From the cell containing the given text, extract its center point as [X, Y] coordinate. 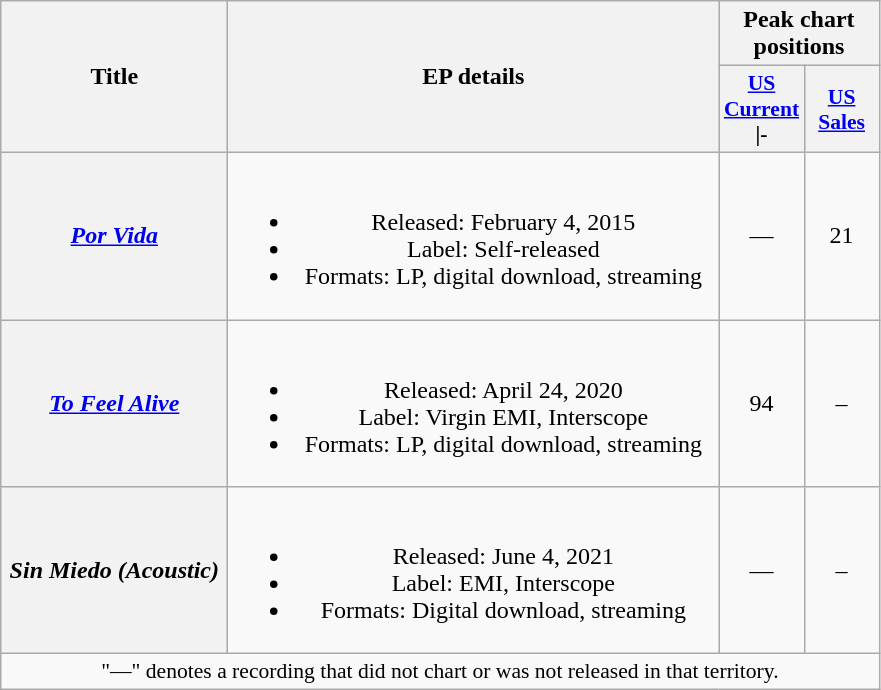
USSales [842, 110]
USCurrent|- [762, 110]
94 [762, 404]
21 [842, 236]
Title [114, 77]
EP details [474, 77]
To Feel Alive [114, 404]
"—" denotes a recording that did not chart or was not released in that territory. [440, 672]
Released: April 24, 2020Label: Virgin EMI, InterscopeFormats: LP, digital download, streaming [474, 404]
Released: June 4, 2021Label: EMI, InterscopeFormats: Digital download, streaming [474, 570]
Por Vida [114, 236]
Released: February 4, 2015Label: Self-releasedFormats: LP, digital download, streaming [474, 236]
Sin Miedo (Acoustic) [114, 570]
Peak chart positions [799, 34]
